Identify which cell holds the provided text, then report its (x, y) central coordinate. 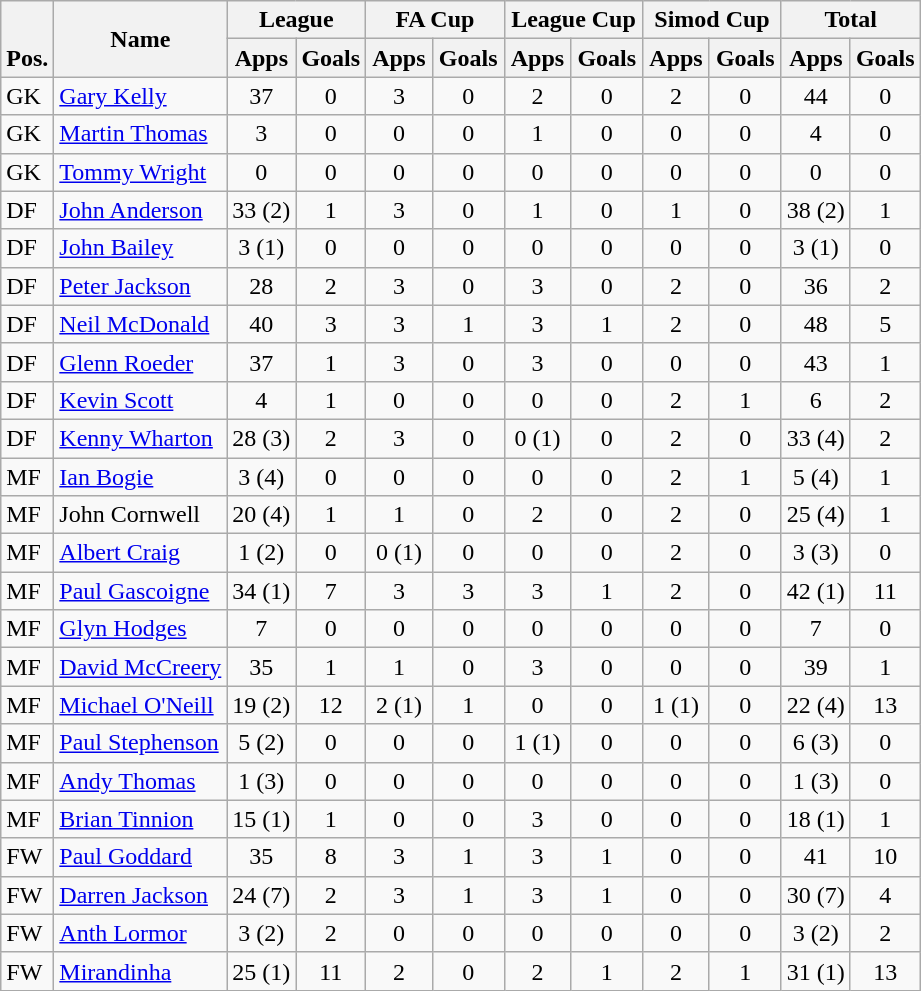
5 (2) (262, 743)
5 (4) (816, 477)
6 (3) (816, 743)
John Bailey (140, 248)
36 (816, 286)
Albert Craig (140, 553)
Anth Lormor (140, 933)
Mirandinha (140, 971)
3 (4) (262, 477)
18 (1) (816, 819)
Glenn Roeder (140, 362)
43 (816, 362)
39 (816, 667)
FA Cup (436, 20)
League (296, 20)
Tommy Wright (140, 172)
Paul Stephenson (140, 743)
28 (3) (262, 438)
John Cornwell (140, 515)
Name (140, 39)
20 (4) (262, 515)
Michael O'Neill (140, 705)
Paul Goddard (140, 857)
38 (2) (816, 210)
31 (1) (816, 971)
19 (2) (262, 705)
Gary Kelly (140, 96)
15 (1) (262, 819)
Glyn Hodges (140, 629)
44 (816, 96)
Brian Tinnion (140, 819)
25 (1) (262, 971)
Neil McDonald (140, 324)
Kevin Scott (140, 400)
6 (816, 400)
48 (816, 324)
42 (1) (816, 591)
24 (7) (262, 895)
12 (331, 705)
34 (1) (262, 591)
David McCreery (140, 667)
1 (2) (262, 553)
30 (7) (816, 895)
Andy Thomas (140, 781)
5 (885, 324)
40 (262, 324)
8 (331, 857)
10 (885, 857)
Total (850, 20)
28 (262, 286)
League Cup (574, 20)
3 (3) (816, 553)
Peter Jackson (140, 286)
41 (816, 857)
33 (4) (816, 438)
Kenny Wharton (140, 438)
Darren Jackson (140, 895)
2 (1) (400, 705)
22 (4) (816, 705)
33 (2) (262, 210)
Pos. (28, 39)
Ian Bogie (140, 477)
Simod Cup (712, 20)
John Anderson (140, 210)
Martin Thomas (140, 134)
25 (4) (816, 515)
Paul Gascoigne (140, 591)
